Identify which cell holds the provided text, then report its [x, y] central coordinate. 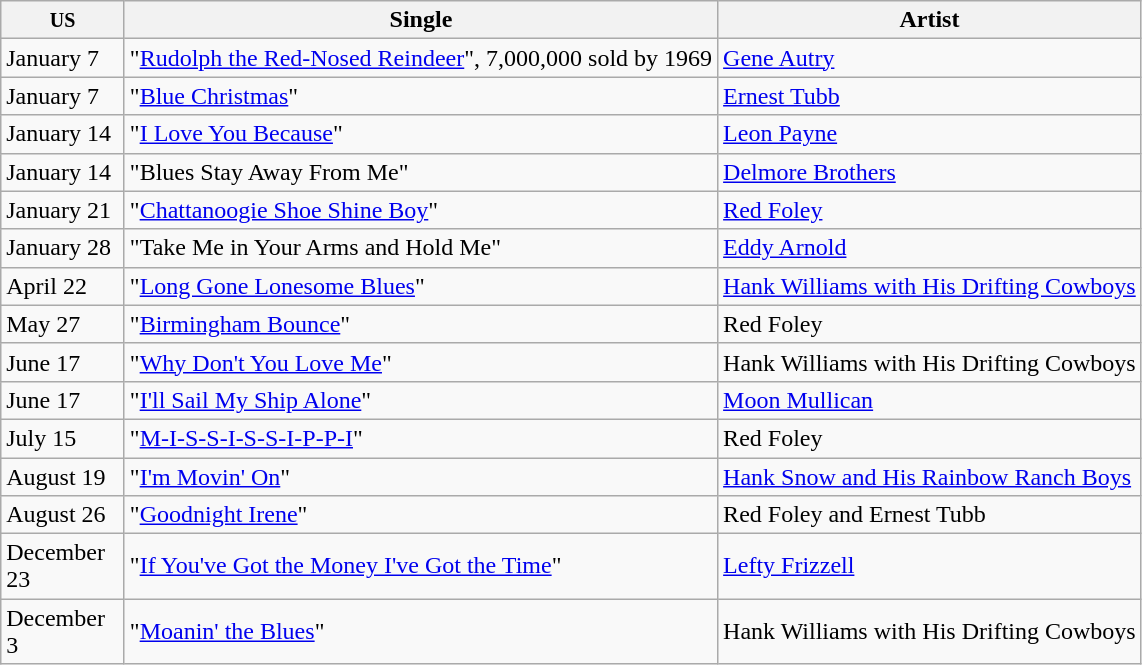
January 28 [63, 248]
Leon Payne [930, 134]
December 23 [63, 566]
August 19 [63, 477]
"Birmingham Bounce" [420, 324]
Red Foley and Ernest Tubb [930, 515]
August 26 [63, 515]
"If You've Got the Money I've Got the Time" [420, 566]
Delmore Brothers [930, 172]
Hank Snow and His Rainbow Ranch Boys [930, 477]
January 21 [63, 210]
"M-I-S-S-I-S-S-I-P-P-I" [420, 438]
December 3 [63, 632]
"Moanin' the Blues" [420, 632]
May 27 [63, 324]
Eddy Arnold [930, 248]
"Take Me in Your Arms and Hold Me" [420, 248]
"Blues Stay Away From Me" [420, 172]
Lefty Frizzell [930, 566]
Single [420, 20]
"Goodnight Irene" [420, 515]
Moon Mullican [930, 400]
Gene Autry [930, 58]
April 22 [63, 286]
"Rudolph the Red-Nosed Reindeer", 7,000,000 sold by 1969 [420, 58]
"I Love You Because" [420, 134]
"Why Don't You Love Me" [420, 362]
"Chattanoogie Shoe Shine Boy" [420, 210]
"I'll Sail My Ship Alone" [420, 400]
"Blue Christmas" [420, 96]
US [63, 20]
Ernest Tubb [930, 96]
July 15 [63, 438]
"I'm Movin' On" [420, 477]
"Long Gone Lonesome Blues" [420, 286]
Artist [930, 20]
